Extract the [x, y] coordinate from the center of the cell holding the provided text.  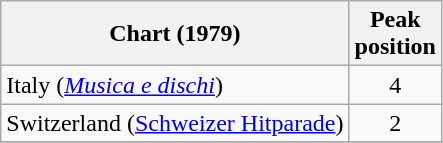
2 [395, 123]
Chart (1979) [175, 34]
Switzerland (Schweizer Hitparade) [175, 123]
4 [395, 85]
Italy (Musica e dischi) [175, 85]
Peakposition [395, 34]
